Locate the cell with the specified text and output its [X, Y] center coordinate. 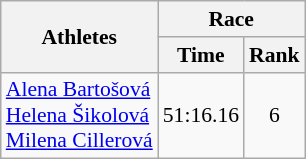
Athletes [80, 36]
Race [232, 19]
Time [201, 55]
Alena BartošováHelena ŠikolováMilena Cillerová [80, 116]
Rank [274, 55]
51:16.16 [201, 116]
6 [274, 116]
